Identify which cell holds the provided text, then report its (X, Y) central coordinate. 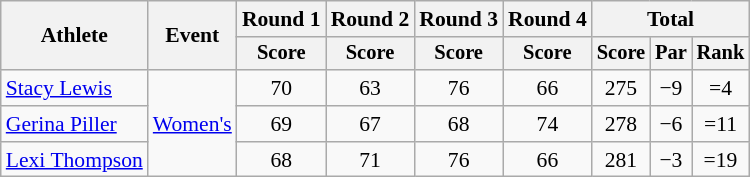
278 (621, 124)
=4 (721, 88)
Round 4 (548, 19)
67 (370, 124)
Total (671, 19)
70 (282, 88)
275 (621, 88)
Athlete (74, 36)
Round 1 (282, 19)
=11 (721, 124)
69 (282, 124)
Stacy Lewis (74, 88)
63 (370, 88)
−6 (671, 124)
Event (192, 36)
68 (458, 124)
−9 (671, 88)
Women's (192, 124)
74 (548, 124)
Round 3 (458, 19)
Rank (721, 54)
Round 2 (370, 19)
76 (458, 88)
Gerina Piller (74, 124)
66 (548, 88)
Par (671, 54)
